Return the (x, y) coordinate for the center point of the cell that contains the specified text.  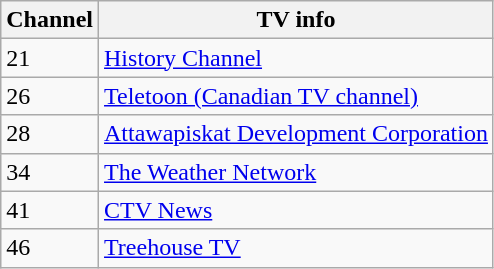
28 (50, 134)
21 (50, 58)
History Channel (296, 58)
26 (50, 96)
Teletoon (Canadian TV channel) (296, 96)
CTV News (296, 210)
41 (50, 210)
Treehouse TV (296, 248)
The Weather Network (296, 172)
Channel (50, 20)
46 (50, 248)
Attawapiskat Development Corporation (296, 134)
TV info (296, 20)
34 (50, 172)
